Identify which cell holds the provided text, then report its (x, y) central coordinate. 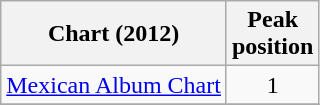
Mexican Album Chart (114, 85)
1 (272, 85)
Chart (2012) (114, 34)
Peakposition (272, 34)
